Return [X, Y] of the center of cell containing provided text 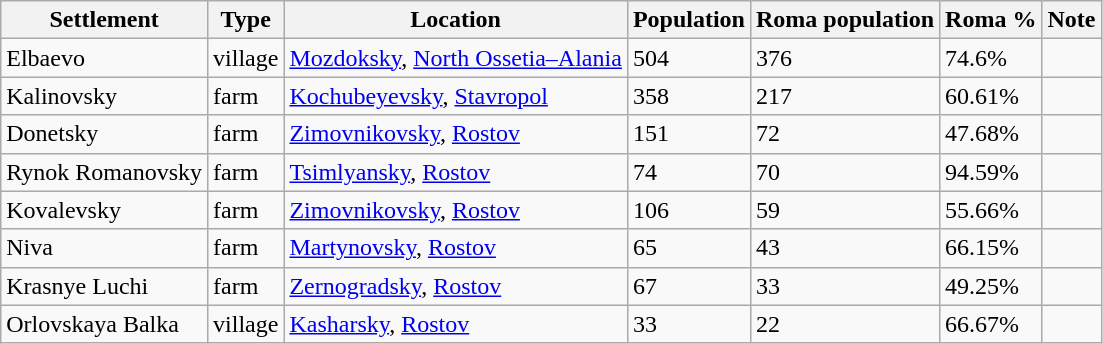
Kasharsky, Rostov [456, 324]
47.68% [991, 134]
Roma % [991, 20]
60.61% [991, 96]
Settlement [104, 20]
55.66% [991, 210]
Mozdoksky, North Ossetia–Alania [456, 58]
Rynok Romanovsky [104, 172]
49.25% [991, 286]
358 [688, 96]
66.67% [991, 324]
Roma population [844, 20]
Kochubeyevsky, Stavropol [456, 96]
106 [688, 210]
504 [688, 58]
94.59% [991, 172]
Niva [104, 248]
Population [688, 20]
74.6% [991, 58]
Tsimlyansky, Rostov [456, 172]
72 [844, 134]
Donetsky [104, 134]
217 [844, 96]
70 [844, 172]
66.15% [991, 248]
43 [844, 248]
65 [688, 248]
67 [688, 286]
Zernogradsky, Rostov [456, 286]
Krasnye Luchi [104, 286]
Note [1072, 20]
Kalinovsky [104, 96]
Location [456, 20]
Martynovsky, Rostov [456, 248]
Kovalevsky [104, 210]
376 [844, 58]
59 [844, 210]
22 [844, 324]
Type [246, 20]
151 [688, 134]
74 [688, 172]
Elbaevo [104, 58]
Orlovskaya Balka [104, 324]
